Provide the [x, y] coordinate of the cell's center where the given text is located.  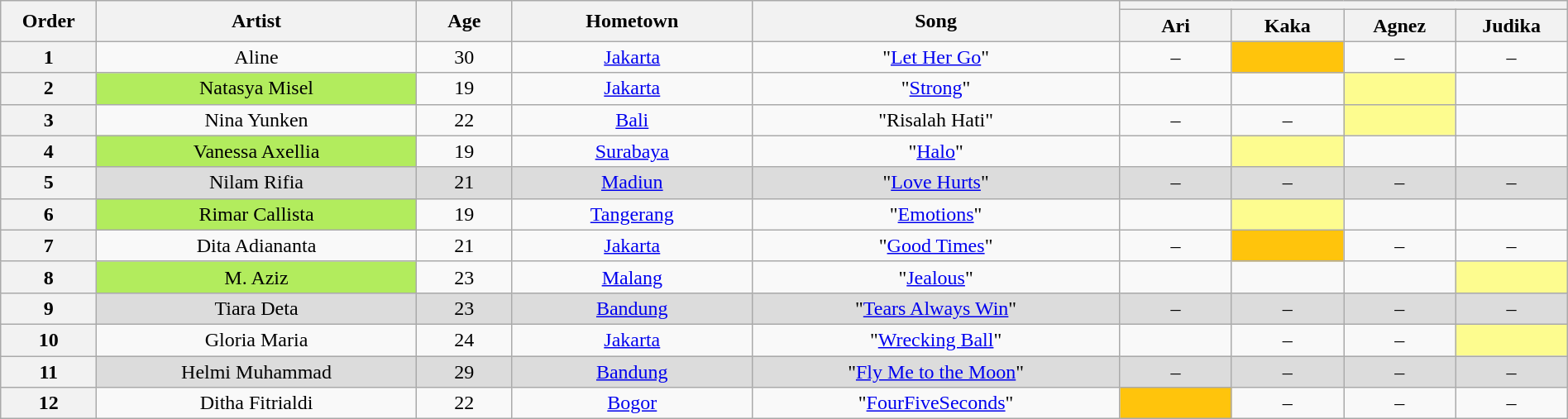
29 [464, 371]
Madiun [632, 183]
Artist [256, 21]
8 [49, 277]
Hometown [632, 21]
Helmi Muhammad [256, 371]
Gloria Maria [256, 340]
"Emotions" [936, 214]
9 [49, 308]
"Halo" [936, 151]
Malang [632, 277]
10 [49, 340]
"Good Times" [936, 245]
Vanessa Axellia [256, 151]
Nilam Rifia [256, 183]
11 [49, 371]
Agnez [1399, 26]
Natasya Misel [256, 88]
"Let Her Go" [936, 57]
Dita Adiananta [256, 245]
Judika [1512, 26]
"Jealous" [936, 277]
Rimar Callista [256, 214]
Aline [256, 57]
4 [49, 151]
"Love Hurts" [936, 183]
"Tears Always Win" [936, 308]
12 [49, 403]
"Risalah Hati" [936, 120]
2 [49, 88]
Order [49, 21]
Nina Yunken [256, 120]
Tiara Deta [256, 308]
Surabaya [632, 151]
Tangerang [632, 214]
Bogor [632, 403]
"Wrecking Ball" [936, 340]
Song [936, 21]
"Fly Me to the Moon" [936, 371]
Kaka [1287, 26]
24 [464, 340]
5 [49, 183]
Ari [1176, 26]
"FourFiveSeconds" [936, 403]
Ditha Fitrialdi [256, 403]
M. Aziz [256, 277]
30 [464, 57]
Age [464, 21]
"Strong" [936, 88]
7 [49, 245]
6 [49, 214]
1 [49, 57]
3 [49, 120]
Bali [632, 120]
